Return the [X, Y] coordinate for the center point of the cell that contains the specified text.  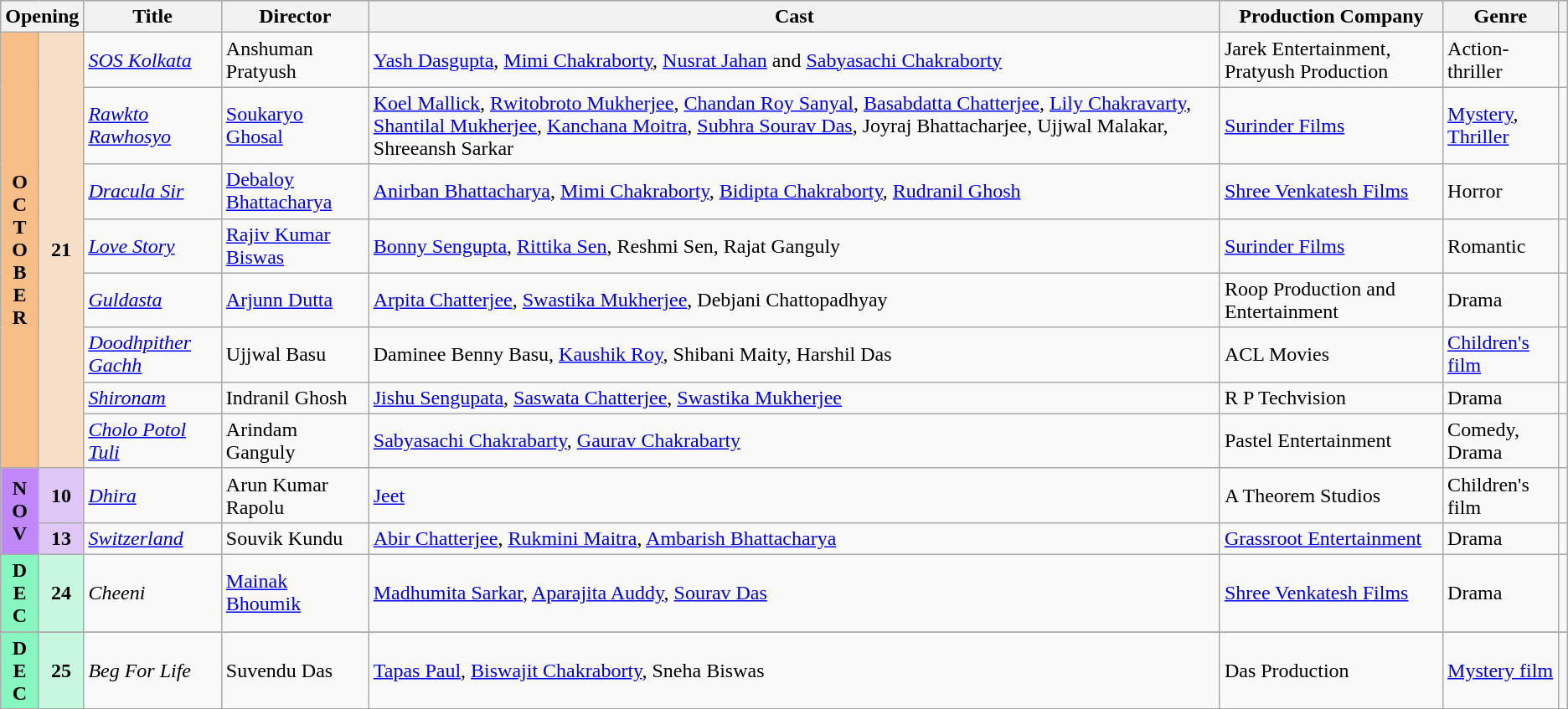
13 [61, 538]
25 [61, 670]
Rawkto Rawhosyo [152, 126]
Anirban Bhattacharya, Mimi Chakraborty, Bidipta Chakraborty, Rudranil Ghosh [794, 191]
Love Story [152, 246]
Dracula Sir [152, 191]
Comedy, Drama [1501, 440]
Sabyasachi Chakrabarty, Gaurav Chakrabarty [794, 440]
NOV [20, 511]
A Theorem Studios [1331, 496]
Debaloy Bhattacharya [295, 191]
Jishu Sengupata, Saswata Chatterjee, Swastika Mukherjee [794, 398]
R P Techvision [1331, 398]
Abir Chatterjee, Rukmini Maitra, Ambarish Bhattacharya [794, 538]
Cholo Potol Tuli [152, 440]
Anshuman Pratyush [295, 60]
Arun Kumar Rapolu [295, 496]
Das Production [1331, 670]
Arpita Chatterjee, Swastika Mukherjee, Debjani Chattopadhyay [794, 300]
Beg For Life [152, 670]
Pastel Entertainment [1331, 440]
Shironam [152, 398]
Soukaryo Ghosal [295, 126]
Yash Dasgupta, Mimi Chakraborty, Nusrat Jahan and Sabyasachi Chakraborty [794, 60]
Indranil Ghosh [295, 398]
Grassroot Entertainment [1331, 538]
Arjunn Dutta [295, 300]
Mainak Bhoumik [295, 593]
Doodhpither Gachh [152, 355]
24 [61, 593]
Cast [794, 17]
Roop Production and Entertainment [1331, 300]
Suvendu Das [295, 670]
Title [152, 17]
21 [61, 250]
Production Company [1331, 17]
Genre [1501, 17]
Rajiv Kumar Biswas [295, 246]
Opening [42, 17]
Madhumita Sarkar, Aparajita Auddy, Sourav Das [794, 593]
Horror [1501, 191]
Cheeni [152, 593]
SOS Kolkata [152, 60]
Tapas Paul, Biswajit Chakraborty, Sneha Biswas [794, 670]
Romantic [1501, 246]
Mystery film [1501, 670]
Dhira [152, 496]
Jeet [794, 496]
Mystery, Thriller [1501, 126]
Bonny Sengupta, Rittika Sen, Reshmi Sen, Rajat Ganguly [794, 246]
Daminee Benny Basu, Kaushik Roy, Shibani Maity, Harshil Das [794, 355]
10 [61, 496]
Switzerland [152, 538]
Souvik Kundu [295, 538]
ACL Movies [1331, 355]
Director [295, 17]
Guldasta [152, 300]
Jarek Entertainment, Pratyush Production [1331, 60]
Arindam Ganguly [295, 440]
Action-thriller [1501, 60]
Ujjwal Basu [295, 355]
OCTOBER [20, 250]
